Search for the cell housing the specified text and yield its (x, y) center coordinate. 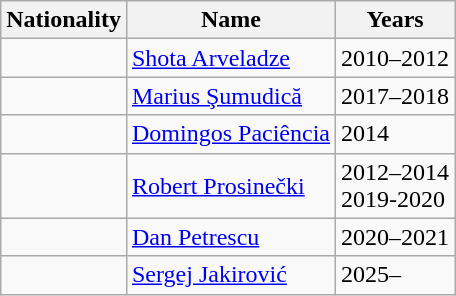
2017–2018 (396, 96)
2012–20142019-2020 (396, 186)
Sergej Jakirović (230, 275)
Domingos Paciência (230, 134)
Dan Petrescu (230, 237)
Shota Arveladze (230, 58)
Nationality (64, 20)
2020–2021 (396, 237)
Name (230, 20)
Robert Prosinečki (230, 186)
2014 (396, 134)
2025– (396, 275)
Years (396, 20)
2010–2012 (396, 58)
Marius Şumudică (230, 96)
